Locate the cell with the specified text and output its [x, y] center coordinate. 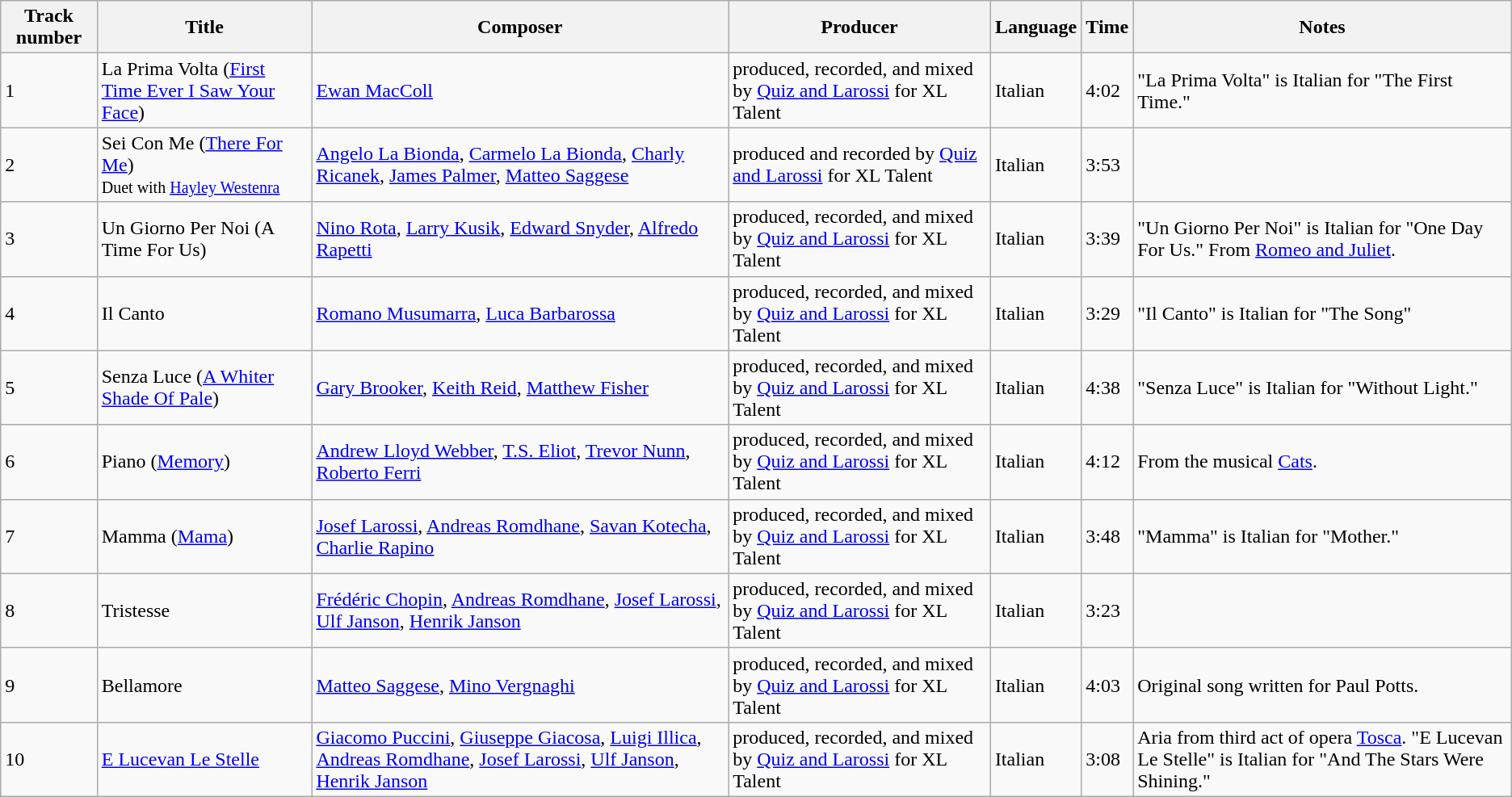
Un Giorno Per Noi (A Time For Us) [204, 239]
Mamma (Mama) [204, 536]
2 [48, 165]
Angelo La Bionda, Carmelo La Bionda, Charly Ricanek, James Palmer, Matteo Saggese [520, 165]
Nino Rota, Larry Kusik, Edward Snyder, Alfredo Rapetti [520, 239]
Track number [48, 27]
produced and recorded by Quiz and Larossi for XL Talent [859, 165]
Language [1035, 27]
"La Prima Volta" is Italian for "The First Time." [1323, 90]
3:53 [1107, 165]
E Lucevan Le Stelle [204, 759]
Giacomo Puccini, Giuseppe Giacosa, Luigi Illica, Andreas Romdhane, Josef Larossi, Ulf Janson, Henrik Janson [520, 759]
Josef Larossi, Andreas Romdhane, Savan Kotecha, Charlie Rapino [520, 536]
Romano Musumarra, Luca Barbarossa [520, 313]
La Prima Volta (First Time Ever I Saw Your Face) [204, 90]
Aria from third act of opera Tosca. "E Lucevan Le Stelle" is Italian for "And The Stars Were Shining." [1323, 759]
Ewan MacColl [520, 90]
4:03 [1107, 685]
Tristesse [204, 610]
"Senza Luce" is Italian for "Without Light." [1323, 388]
Time [1107, 27]
Notes [1323, 27]
3:48 [1107, 536]
4:38 [1107, 388]
From the musical Cats. [1323, 462]
Bellamore [204, 685]
6 [48, 462]
Original song written for Paul Potts. [1323, 685]
Andrew Lloyd Webber, T.S. Eliot, Trevor Nunn, Roberto Ferri [520, 462]
Il Canto [204, 313]
Piano (Memory) [204, 462]
10 [48, 759]
1 [48, 90]
Frédéric Chopin, Andreas Romdhane, Josef Larossi, Ulf Janson, Henrik Janson [520, 610]
3:08 [1107, 759]
3:29 [1107, 313]
3 [48, 239]
Title [204, 27]
7 [48, 536]
"Un Giorno Per Noi" is Italian for "One Day For Us." From Romeo and Juliet. [1323, 239]
3:23 [1107, 610]
Producer [859, 27]
9 [48, 685]
"Mamma" is Italian for "Mother." [1323, 536]
Gary Brooker, Keith Reid, Matthew Fisher [520, 388]
Sei Con Me (There For Me)Duet with Hayley Westenra [204, 165]
4 [48, 313]
"Il Canto" is Italian for "The Song" [1323, 313]
Matteo Saggese, Mino Vergnaghi [520, 685]
Senza Luce (A Whiter Shade Of Pale) [204, 388]
3:39 [1107, 239]
5 [48, 388]
4:12 [1107, 462]
Composer [520, 27]
4:02 [1107, 90]
8 [48, 610]
